Detect which cell encompasses the target text, then output its [x, y] center coordinate. 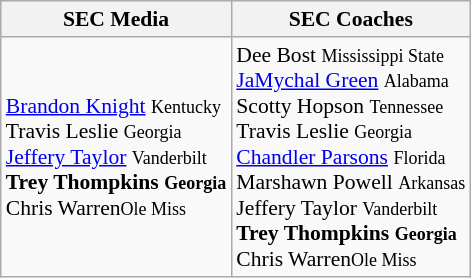
SEC Coaches [350, 19]
Brandon Knight KentuckyTravis Leslie GeorgiaJeffery Taylor VanderbiltTrey Thompkins GeorgiaChris WarrenOle Miss [116, 157]
SEC Media [116, 19]
